Determine the [X, Y] coordinate at the center of the cell enclosing the given text.  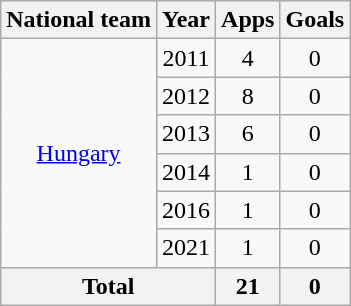
21 [248, 286]
National team [79, 20]
4 [248, 58]
2013 [186, 134]
Total [108, 286]
Year [186, 20]
8 [248, 96]
2012 [186, 96]
Hungary [79, 153]
Apps [248, 20]
2011 [186, 58]
Goals [315, 20]
2016 [186, 210]
2014 [186, 172]
2021 [186, 248]
6 [248, 134]
